Pinpoint the cell where the given text exists, returning its [X, Y] midpoint coordinate. 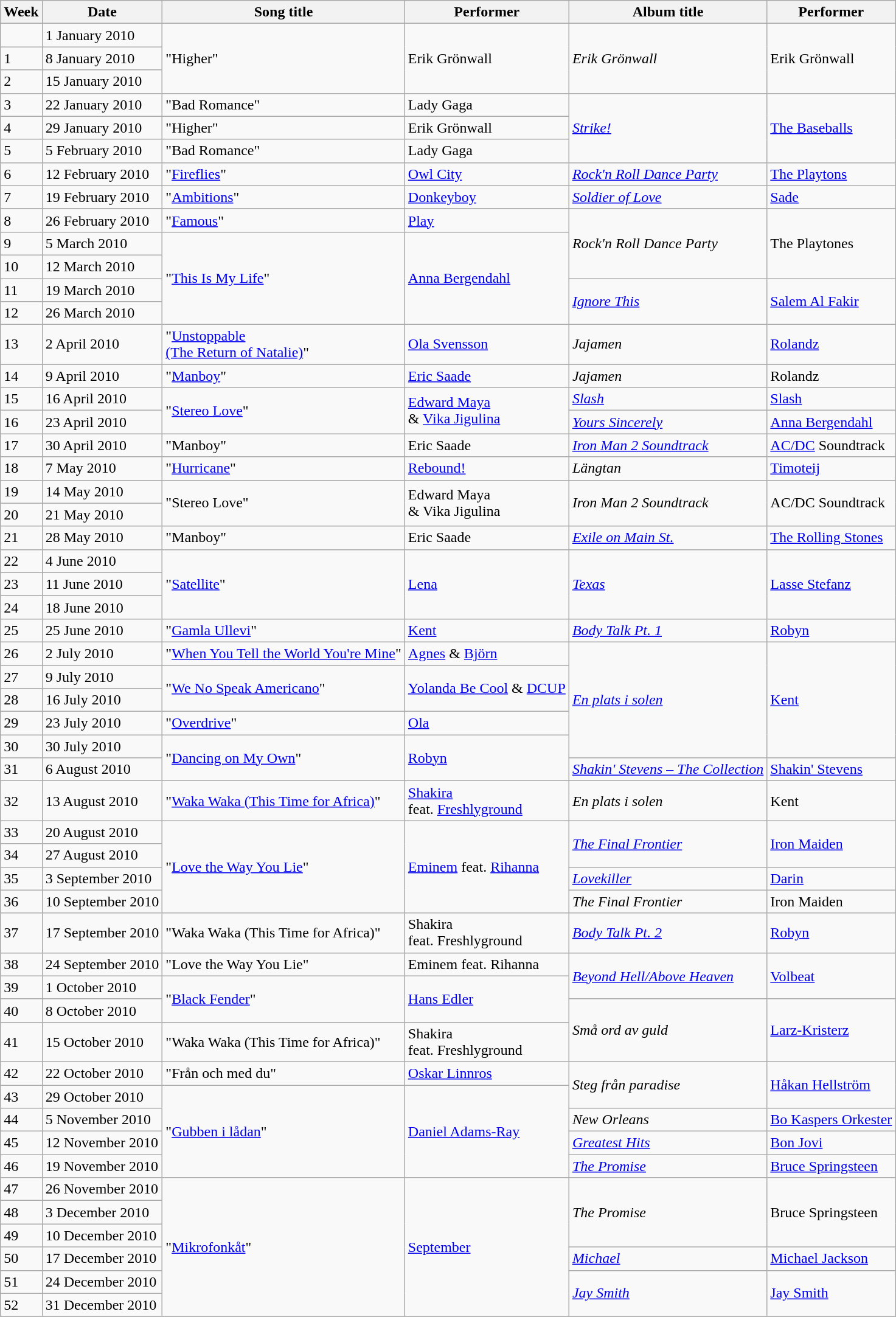
"Dancing on My Own" [283, 758]
33 [21, 832]
Daniel Adams-Ray [487, 1131]
51 [21, 1282]
14 [21, 376]
Lasse Stefanz [831, 584]
28 [21, 700]
41 [21, 1041]
38 [21, 964]
30 July 2010 [102, 746]
23 July 2010 [102, 723]
"Famous" [283, 220]
Play [487, 220]
2 [21, 82]
"Black Fender" [283, 999]
18 June 2010 [102, 607]
22 January 2010 [102, 105]
4 June 2010 [102, 561]
1 October 2010 [102, 987]
16 July 2010 [102, 700]
Darin [831, 878]
Hans Edler [487, 999]
1 [21, 58]
Längtan [668, 468]
Bo Kaspers Orkester [831, 1120]
37 [21, 933]
Oskar Linnros [487, 1073]
Lena [487, 584]
September [487, 1247]
15 October 2010 [102, 1041]
1 January 2010 [102, 35]
26 November 2010 [102, 1189]
31 [21, 770]
20 [21, 515]
27 August 2010 [102, 855]
Ignore This [668, 302]
Yours Sincerely [668, 422]
Donkeyboy [487, 197]
14 May 2010 [102, 492]
5 March 2010 [102, 243]
5 November 2010 [102, 1120]
19 February 2010 [102, 197]
19 March 2010 [102, 290]
3 [21, 105]
"When You Tell the World You're Mine" [283, 653]
"We No Speak Americano" [283, 689]
11 June 2010 [102, 584]
The Rolling Stones [831, 538]
8 [21, 220]
10 September 2010 [102, 902]
17 September 2010 [102, 933]
Shakin' Stevens – The Collection [668, 770]
25 June 2010 [102, 630]
15 January 2010 [102, 82]
19 November 2010 [102, 1166]
Michael Jackson [831, 1259]
19 [21, 492]
"Mikrofonkåt" [283, 1247]
13 August 2010 [102, 801]
13 [21, 344]
22 [21, 561]
Texas [668, 584]
"Gubben i lådan" [283, 1131]
27 [21, 677]
25 [21, 630]
12 November 2010 [102, 1143]
42 [21, 1073]
Håkan Hellström [831, 1085]
16 [21, 422]
9 [21, 243]
29 [21, 723]
8 October 2010 [102, 1010]
Volbeat [831, 976]
44 [21, 1120]
Greatest Hits [668, 1143]
"Unstoppable (The Return of Natalie)" [283, 344]
Salem Al Fakir [831, 302]
Album title [668, 12]
Beyond Hell/Above Heaven [668, 976]
Ola Svensson [487, 344]
23 April 2010 [102, 422]
Agnes & Björn [487, 653]
32 [21, 801]
"Fireflies" [283, 174]
Larz-Kristerz [831, 1030]
10 [21, 266]
31 December 2010 [102, 1305]
29 October 2010 [102, 1097]
Yolanda Be Cool & DCUP [487, 689]
17 December 2010 [102, 1259]
Rebound! [487, 468]
10 December 2010 [102, 1235]
7 May 2010 [102, 468]
Bon Jovi [831, 1143]
30 April 2010 [102, 445]
The Playtons [831, 174]
52 [21, 1305]
26 March 2010 [102, 313]
4 [21, 128]
34 [21, 855]
18 [21, 468]
12 March 2010 [102, 266]
24 December 2010 [102, 1282]
Steg från paradise [668, 1085]
47 [21, 1189]
9 July 2010 [102, 677]
6 August 2010 [102, 770]
New Orleans [668, 1120]
Michael [668, 1259]
"Gamla Ullevi" [283, 630]
Exile on Main St. [668, 538]
35 [21, 878]
"This Is My Life" [283, 278]
26 [21, 653]
48 [21, 1212]
16 April 2010 [102, 399]
"Ambitions" [283, 197]
Body Talk Pt. 2 [668, 933]
40 [21, 1010]
21 [21, 538]
Shakin' Stevens [831, 770]
"Overdrive" [283, 723]
23 [21, 584]
5 February 2010 [102, 151]
49 [21, 1235]
"Från och med du" [283, 1073]
2 July 2010 [102, 653]
Song title [283, 12]
"Hurricane" [283, 468]
36 [21, 902]
45 [21, 1143]
22 October 2010 [102, 1073]
9 April 2010 [102, 376]
43 [21, 1097]
Soldier of Love [668, 197]
Date [102, 12]
Timoteij [831, 468]
7 [21, 197]
3 December 2010 [102, 1212]
11 [21, 290]
Ola [487, 723]
24 [21, 607]
Lovekiller [668, 878]
Body Talk Pt. 1 [668, 630]
Sade [831, 197]
30 [21, 746]
29 January 2010 [102, 128]
6 [21, 174]
17 [21, 445]
The Playtones [831, 243]
46 [21, 1166]
Week [21, 12]
26 February 2010 [102, 220]
50 [21, 1259]
The Baseballs [831, 128]
12 [21, 313]
"Satellite" [283, 584]
Strike! [668, 128]
2 April 2010 [102, 344]
12 February 2010 [102, 174]
21 May 2010 [102, 515]
15 [21, 399]
20 August 2010 [102, 832]
Owl City [487, 174]
39 [21, 987]
5 [21, 151]
Små ord av guld [668, 1030]
28 May 2010 [102, 538]
24 September 2010 [102, 964]
8 January 2010 [102, 58]
3 September 2010 [102, 878]
